Find where the given text appears and provide that cell's center as (x, y) coordinate. 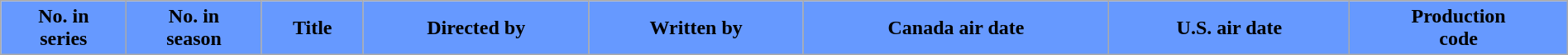
Production code (1459, 28)
U.S. air date (1229, 28)
Directed by (476, 28)
Title (313, 28)
Written by (696, 28)
No. inseries (64, 28)
No. inseason (194, 28)
Canada air date (956, 28)
